For the text-containing cell, return its midpoint in (X, Y) coordinate format. 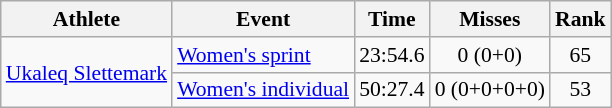
Event (263, 19)
Ukaleq Slettemark (86, 72)
23:54.6 (392, 55)
Misses (490, 19)
Women's sprint (263, 55)
53 (580, 90)
50:27.4 (392, 90)
Athlete (86, 19)
65 (580, 55)
Rank (580, 19)
0 (0+0) (490, 55)
0 (0+0+0+0) (490, 90)
Women's individual (263, 90)
Time (392, 19)
